Identify which cell holds the provided text, then report its (X, Y) central coordinate. 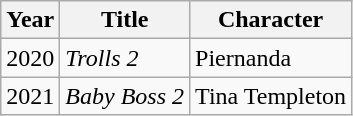
Tina Templeton (271, 96)
Baby Boss 2 (125, 96)
2020 (30, 58)
Piernanda (271, 58)
2021 (30, 96)
Character (271, 20)
Trolls 2 (125, 58)
Year (30, 20)
Title (125, 20)
